Pinpoint the cell where the given text exists, returning its (X, Y) midpoint coordinate. 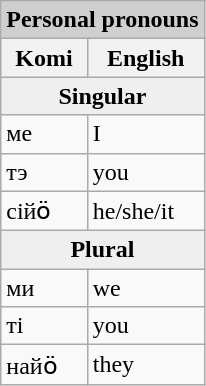
тэ (44, 172)
ме (44, 134)
English (146, 58)
Plural (102, 250)
ті (44, 326)
ми (44, 288)
найӧ (44, 365)
Singular (102, 96)
he/she/it (146, 211)
сійӧ (44, 211)
I (146, 134)
Personal pronouns (102, 20)
they (146, 365)
we (146, 288)
Komi (44, 58)
